From the cell containing the given text, extract its center point as [x, y] coordinate. 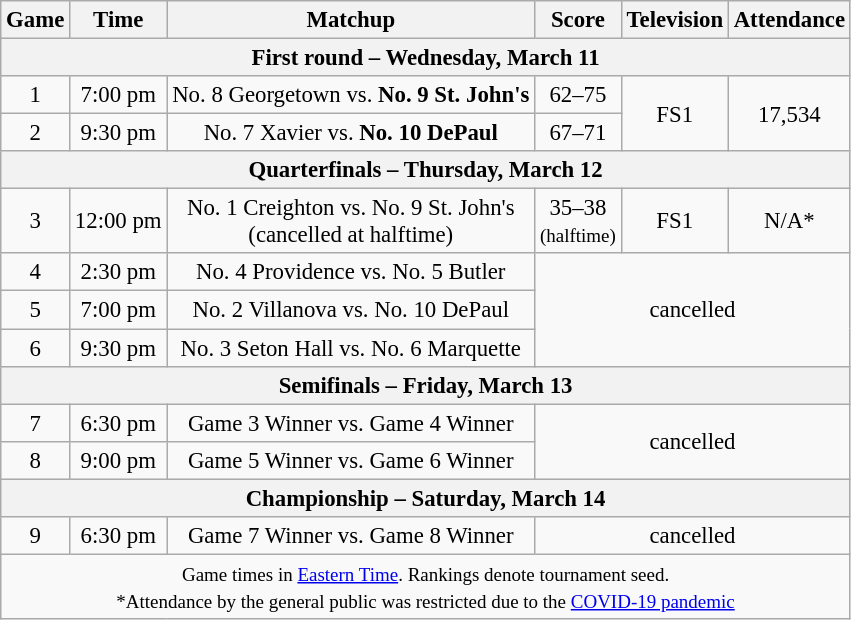
Championship – Saturday, March 14 [426, 498]
Score [578, 20]
2:30 pm [118, 273]
5 [36, 310]
Game times in Eastern Time. Rankings denote tournament seed.*Attendance by the general public was restricted due to the COVID-19 pandemic [426, 586]
3 [36, 222]
Quarterfinals – Thursday, March 12 [426, 170]
1 [36, 95]
No. 8 Georgetown vs. No. 9 St. John's [351, 95]
No. 1 Creighton vs. No. 9 St. John's(cancelled at halftime) [351, 222]
Game [36, 20]
12:00 pm [118, 222]
62–75 [578, 95]
Game 5 Winner vs. Game 6 Winner [351, 460]
No. 7 Xavier vs. No. 10 DePaul [351, 133]
Game 3 Winner vs. Game 4 Winner [351, 423]
No. 3 Seton Hall vs. No. 6 Marquette [351, 348]
Game 7 Winner vs. Game 8 Winner [351, 536]
Television [674, 20]
No. 2 Villanova vs. No. 10 DePaul [351, 310]
First round – Wednesday, March 11 [426, 58]
17,534 [789, 114]
4 [36, 273]
Matchup [351, 20]
Attendance [789, 20]
8 [36, 460]
2 [36, 133]
No. 4 Providence vs. No. 5 Butler [351, 273]
35–38(halftime) [578, 222]
9:00 pm [118, 460]
9 [36, 536]
6 [36, 348]
7 [36, 423]
67–71 [578, 133]
Time [118, 20]
Semifinals – Friday, March 13 [426, 385]
N/A* [789, 222]
